Pinpoint the cell where the given text exists, returning its [x, y] midpoint coordinate. 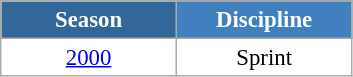
Sprint [264, 58]
2000 [89, 58]
Season [89, 20]
Discipline [264, 20]
